Pinpoint the cell where the given text exists, returning its (x, y) midpoint coordinate. 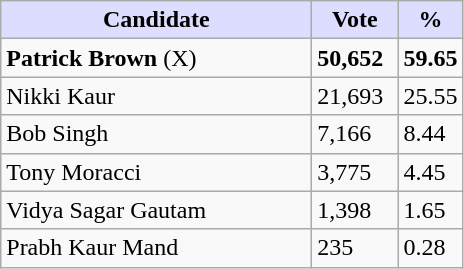
235 (355, 248)
Nikki Kaur (156, 96)
7,166 (355, 134)
Vidya Sagar Gautam (156, 210)
Vote (355, 20)
59.65 (430, 58)
Candidate (156, 20)
% (430, 20)
Tony Moracci (156, 172)
3,775 (355, 172)
8.44 (430, 134)
Patrick Brown (X) (156, 58)
1,398 (355, 210)
21,693 (355, 96)
25.55 (430, 96)
Bob Singh (156, 134)
0.28 (430, 248)
4.45 (430, 172)
50,652 (355, 58)
Prabh Kaur Mand (156, 248)
1.65 (430, 210)
